Identify which cell holds the provided text, then report its (X, Y) central coordinate. 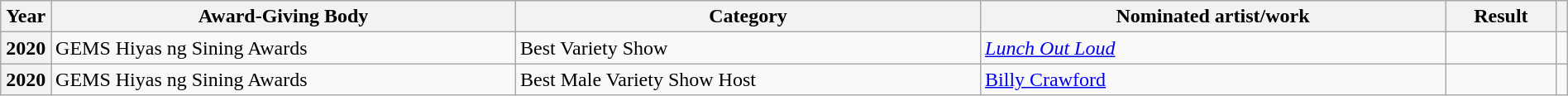
Billy Crawford (1213, 79)
Award-Giving Body (284, 17)
Best Variety Show (748, 48)
Lunch Out Loud (1213, 48)
Category (748, 17)
Best Male Variety Show Host (748, 79)
Year (26, 17)
Result (1502, 17)
Nominated artist/work (1213, 17)
